Return (X, Y) of the center of cell containing provided text 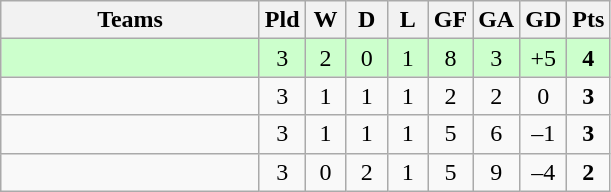
D (366, 20)
+5 (544, 58)
6 (496, 134)
L (408, 20)
GF (450, 20)
GD (544, 20)
9 (496, 172)
Pld (282, 20)
8 (450, 58)
–1 (544, 134)
Pts (588, 20)
–4 (544, 172)
W (326, 20)
GA (496, 20)
4 (588, 58)
Teams (130, 20)
